Scan for the cell matching the given text and deliver its (X, Y) coordinate at center. 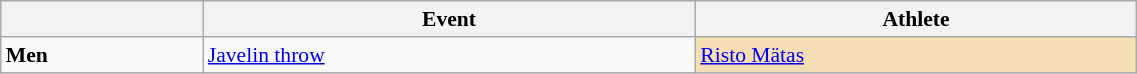
Event (450, 19)
Athlete (916, 19)
Men (102, 55)
Javelin throw (450, 55)
Risto Mätas (916, 55)
